From the cell containing the given text, extract its center point as (X, Y) coordinate. 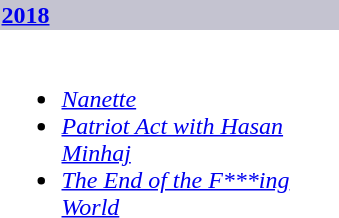
2018 (170, 15)
